Scan for the cell matching the given text and deliver its (X, Y) coordinate at center. 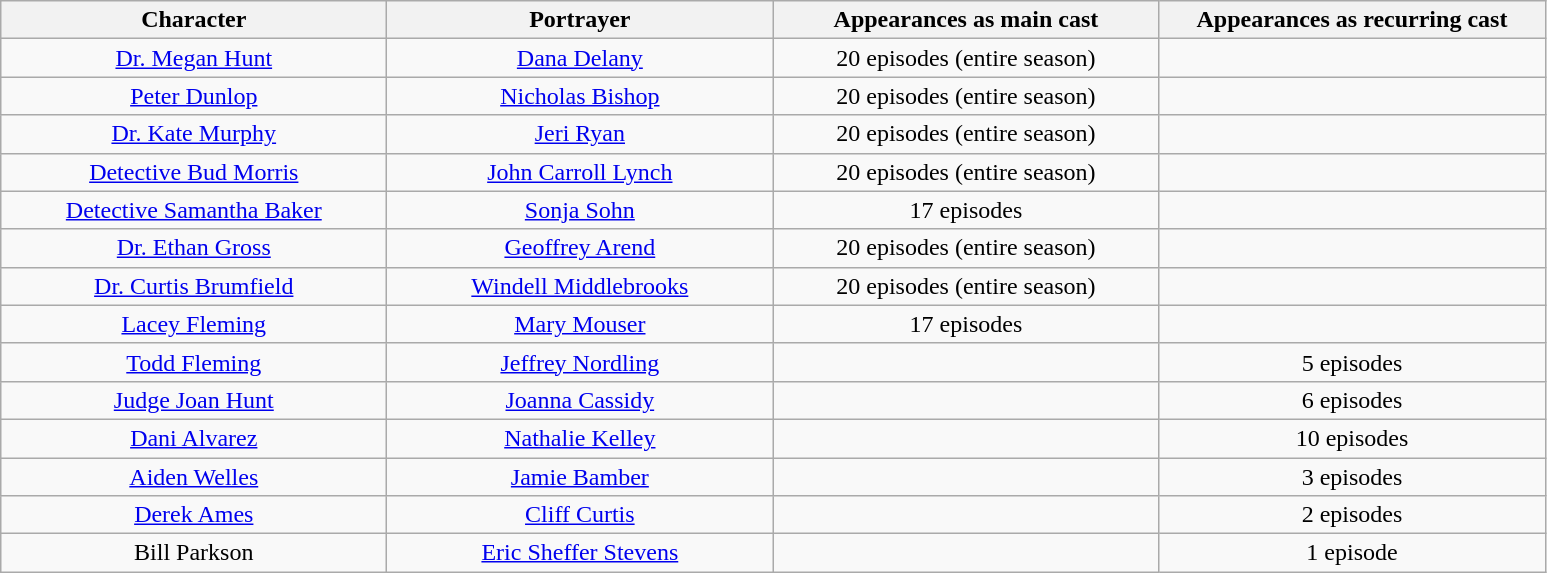
Bill Parkson (194, 553)
Windell Middlebrooks (580, 286)
Judge Joan Hunt (194, 400)
Portrayer (580, 20)
Lacey Fleming (194, 324)
1 episode (1352, 553)
Derek Ames (194, 515)
Cliff Curtis (580, 515)
Dr. Megan Hunt (194, 58)
Peter Dunlop (194, 96)
Dani Alvarez (194, 438)
Nicholas Bishop (580, 96)
Sonja Sohn (580, 210)
Jamie Bamber (580, 477)
Geoffrey Arend (580, 248)
Jeffrey Nordling (580, 362)
Character (194, 20)
Mary Mouser (580, 324)
Joanna Cassidy (580, 400)
Detective Bud Morris (194, 172)
Jeri Ryan (580, 134)
Eric Sheffer Stevens (580, 553)
10 episodes (1352, 438)
2 episodes (1352, 515)
Aiden Welles (194, 477)
Dana Delany (580, 58)
John Carroll Lynch (580, 172)
Dr. Kate Murphy (194, 134)
Appearances as main cast (966, 20)
Appearances as recurring cast (1352, 20)
6 episodes (1352, 400)
Todd Fleming (194, 362)
Dr. Ethan Gross (194, 248)
Nathalie Kelley (580, 438)
Detective Samantha Baker (194, 210)
5 episodes (1352, 362)
Dr. Curtis Brumfield (194, 286)
3 episodes (1352, 477)
